Determine the [X, Y] coordinate at the center of the cell enclosing the given text.  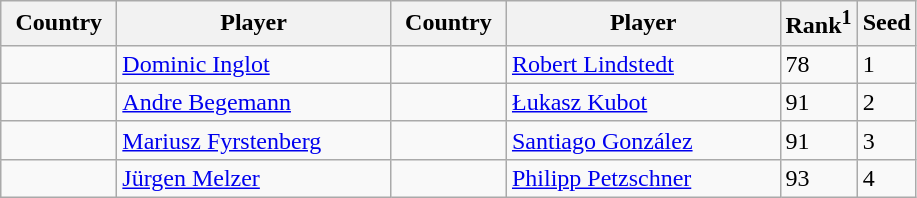
2 [886, 102]
3 [886, 140]
Jürgen Melzer [254, 178]
Santiago González [643, 140]
Mariusz Fyrstenberg [254, 140]
Andre Begemann [254, 102]
78 [818, 64]
93 [818, 178]
Robert Lindstedt [643, 64]
Łukasz Kubot [643, 102]
Rank1 [818, 24]
Philipp Petzschner [643, 178]
Seed [886, 24]
4 [886, 178]
Dominic Inglot [254, 64]
1 [886, 64]
